Identify which cell holds the provided text, then report its [X, Y] central coordinate. 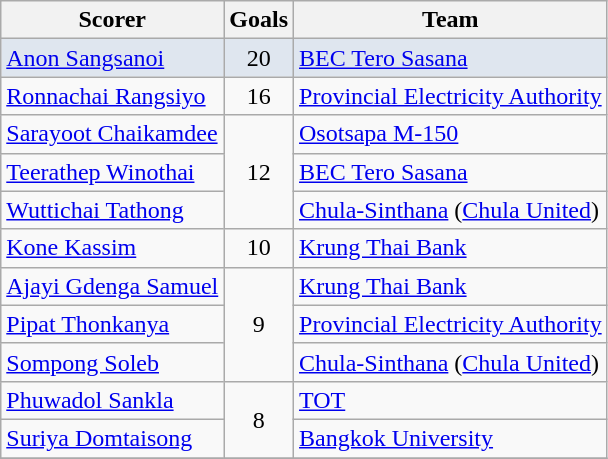
Phuwadol Sankla [112, 400]
Ajayi Gdenga Samuel [112, 286]
Team [451, 20]
Sompong Soleb [112, 362]
8 [259, 419]
Sarayoot Chaikamdee [112, 134]
Scorer [112, 20]
Wuttichai Tathong [112, 210]
16 [259, 96]
Bangkok University [451, 438]
20 [259, 58]
Pipat Thonkanya [112, 324]
Osotsapa M-150 [451, 134]
TOT [451, 400]
Anon Sangsanoi [112, 58]
12 [259, 172]
Suriya Domtaisong [112, 438]
Goals [259, 20]
10 [259, 248]
Ronnachai Rangsiyo [112, 96]
Teerathep Winothai [112, 172]
Kone Kassim [112, 248]
9 [259, 324]
